Return (X, Y) of the center of cell containing provided text 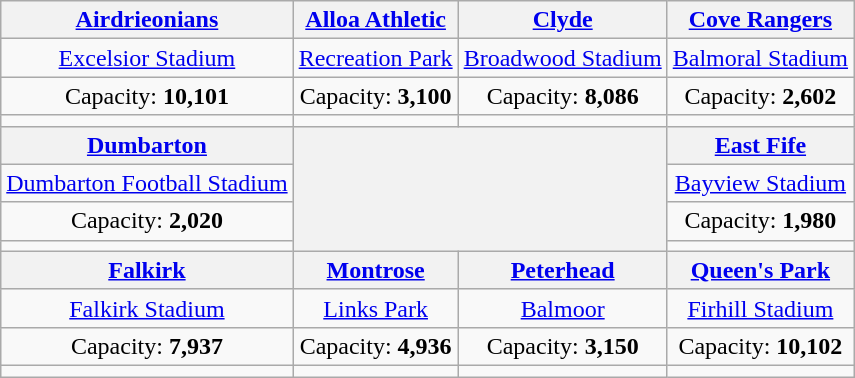
Falkirk Stadium (147, 308)
Capacity: 2,602 (760, 96)
Montrose (376, 270)
Clyde (562, 20)
Capacity: 1,980 (760, 221)
Balmoor (562, 308)
East Fife (760, 145)
Airdrieonians (147, 20)
Capacity: 7,937 (147, 346)
Balmoral Stadium (760, 58)
Capacity: 10,102 (760, 346)
Dumbarton (147, 145)
Firhill Stadium (760, 308)
Falkirk (147, 270)
Capacity: 10,101 (147, 96)
Bayview Stadium (760, 183)
Capacity: 4,936 (376, 346)
Broadwood Stadium (562, 58)
Links Park (376, 308)
Dumbarton Football Stadium (147, 183)
Capacity: 2,020 (147, 221)
Peterhead (562, 270)
Cove Rangers (760, 20)
Capacity: 3,150 (562, 346)
Excelsior Stadium (147, 58)
Capacity: 8,086 (562, 96)
Queen's Park (760, 270)
Capacity: 3,100 (376, 96)
Recreation Park (376, 58)
Alloa Athletic (376, 20)
